Identify which cell holds the provided text, then report its [X, Y] central coordinate. 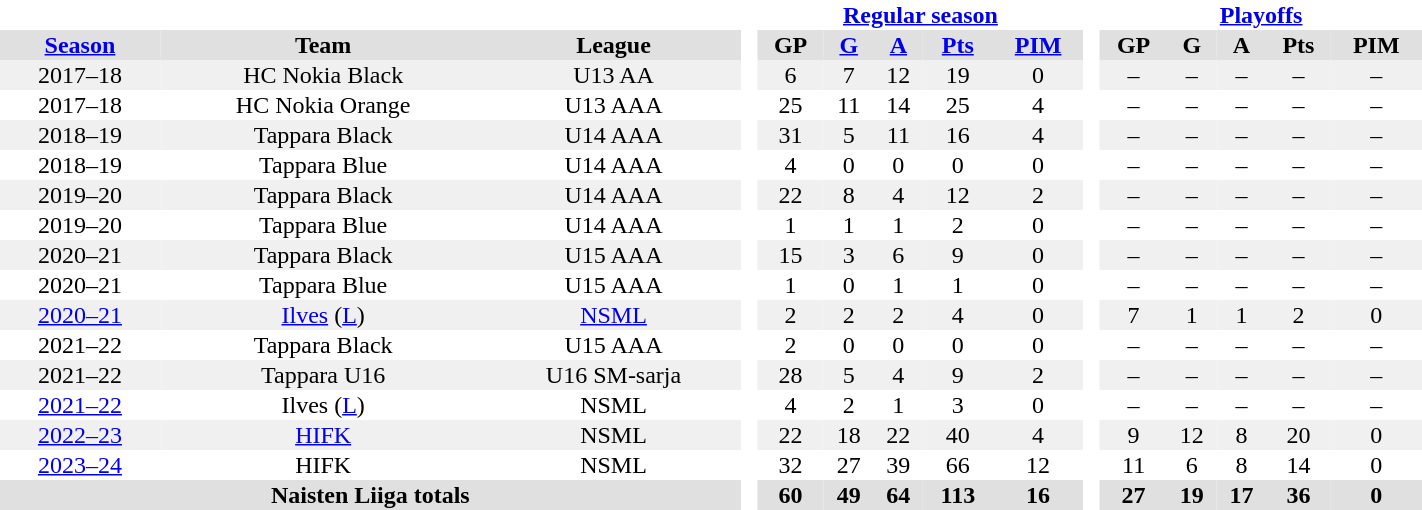
17 [1242, 495]
League [613, 45]
49 [849, 495]
Tappara U16 [323, 375]
Season [80, 45]
64 [899, 495]
39 [899, 465]
2023–24 [80, 465]
Naisten Liiga totals [370, 495]
15 [790, 255]
HC Nokia Orange [323, 105]
40 [958, 435]
28 [790, 375]
31 [790, 135]
U16 SM-sarja [613, 375]
32 [790, 465]
U13 AA [613, 75]
18 [849, 435]
20 [1298, 435]
36 [1298, 495]
Playoffs [1261, 15]
HC Nokia Black [323, 75]
60 [790, 495]
66 [958, 465]
2022–23 [80, 435]
Team [323, 45]
113 [958, 495]
U13 AAA [613, 105]
Regular season [920, 15]
